For the text-containing cell, return its midpoint in [x, y] coordinate format. 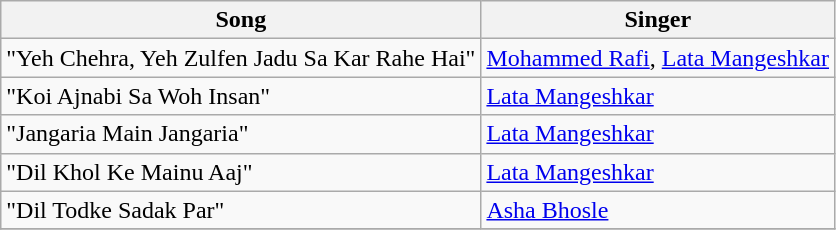
"Dil Todke Sadak Par" [241, 210]
"Koi Ajnabi Sa Woh Insan" [241, 96]
Singer [658, 20]
"Dil Khol Ke Mainu Aaj" [241, 172]
Mohammed Rafi, Lata Mangeshkar [658, 58]
"Jangaria Main Jangaria" [241, 134]
Asha Bhosle [658, 210]
"Yeh Chehra, Yeh Zulfen Jadu Sa Kar Rahe Hai" [241, 58]
Song [241, 20]
